Return [X, Y] of the center of cell containing provided text 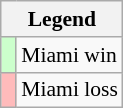
Miami loss [70, 90]
Miami win [70, 55]
Legend [62, 19]
